Locate the cell with the specified text and output its (x, y) center coordinate. 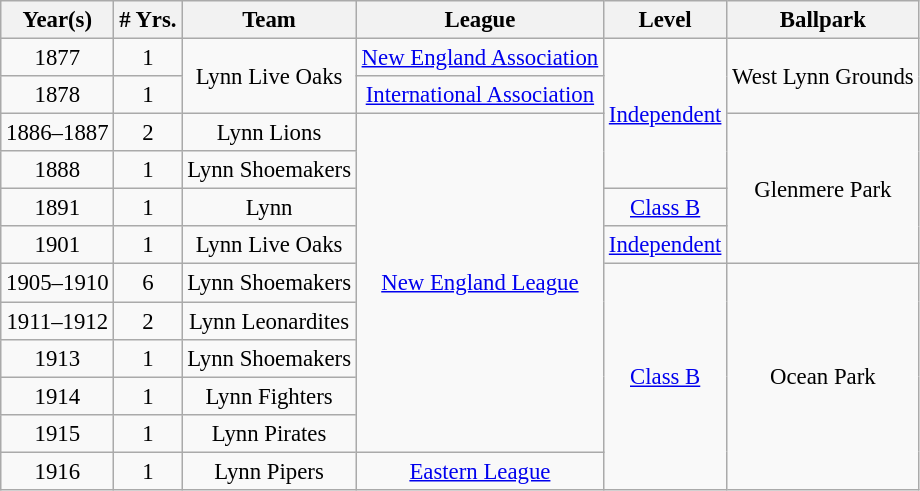
6 (148, 283)
New England Association (480, 58)
1911–1912 (58, 321)
Year(s) (58, 20)
Lynn Leonardites (269, 321)
Lynn Fighters (269, 396)
Team (269, 20)
# Yrs. (148, 20)
1914 (58, 396)
1916 (58, 471)
Ocean Park (823, 377)
Level (666, 20)
1915 (58, 433)
International Association (480, 95)
1877 (58, 58)
Glenmere Park (823, 189)
Lynn Lions (269, 133)
1878 (58, 95)
1905–1910 (58, 283)
1886–1887 (58, 133)
Lynn Pirates (269, 433)
West Lynn Grounds (823, 76)
Lynn (269, 208)
Eastern League (480, 471)
Ballpark (823, 20)
1888 (58, 170)
Lynn Pipers (269, 471)
1913 (58, 358)
League (480, 20)
New England League (480, 283)
1901 (58, 245)
1891 (58, 208)
